Pinpoint the cell where the given text exists, returning its (x, y) midpoint coordinate. 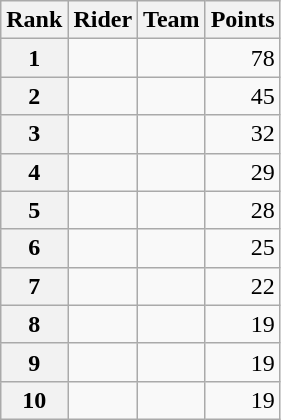
32 (242, 134)
22 (242, 286)
25 (242, 248)
5 (34, 210)
29 (242, 172)
10 (34, 400)
6 (34, 248)
8 (34, 324)
28 (242, 210)
7 (34, 286)
2 (34, 96)
Rider (103, 20)
Team (172, 20)
4 (34, 172)
9 (34, 362)
45 (242, 96)
Rank (34, 20)
1 (34, 58)
78 (242, 58)
Points (242, 20)
3 (34, 134)
